For the text-containing cell, return its midpoint in [X, Y] coordinate format. 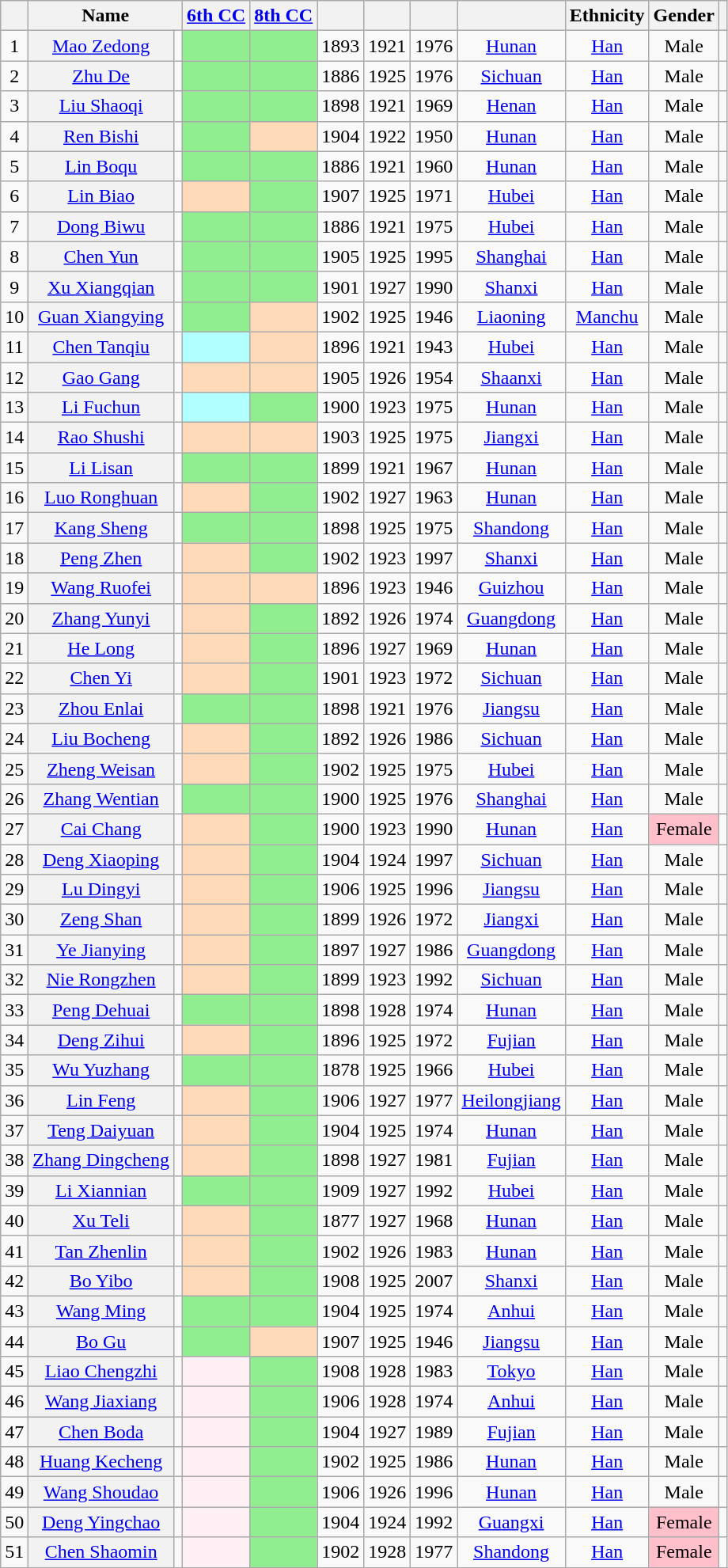
1967 [434, 468]
Zheng Weisan [101, 769]
Bo Yibo [101, 1281]
8th CC [283, 16]
13 [14, 408]
Teng Daiyuan [101, 1130]
Zeng Shan [101, 920]
Zhang Dingcheng [101, 1160]
31 [14, 950]
1968 [434, 1221]
23 [14, 708]
He Long [101, 648]
24 [14, 738]
50 [14, 1522]
1 [14, 46]
5 [14, 166]
Gao Gang [101, 378]
Lu Dingyi [101, 890]
4 [14, 136]
Cai Chang [101, 829]
Chen Tanqiu [101, 347]
15 [14, 468]
Kang Sheng [101, 528]
48 [14, 1462]
8 [14, 256]
Gender [684, 16]
40 [14, 1221]
44 [14, 1342]
Wu Yuzhang [101, 1070]
26 [14, 799]
29 [14, 890]
Guan Xiangying [101, 317]
Deng Yingchao [101, 1522]
42 [14, 1281]
Bo Gu [101, 1342]
1897 [340, 950]
1950 [434, 136]
1878 [340, 1070]
Wang Ruofei [101, 588]
36 [14, 1100]
33 [14, 1010]
Xu Teli [101, 1221]
Name [106, 16]
1960 [434, 166]
Henan [511, 106]
38 [14, 1160]
Peng Dehuai [101, 1010]
Luo Ronghuan [101, 498]
Li Fuchun [101, 408]
Nie Rongzhen [101, 980]
9 [14, 287]
1963 [434, 498]
Mao Zedong [101, 46]
Liaoning [511, 317]
45 [14, 1372]
18 [14, 558]
19 [14, 588]
Ye Jianying [101, 950]
Chen Boda [101, 1432]
14 [14, 438]
Ethnicity [607, 16]
10 [14, 317]
46 [14, 1402]
Chen Yun [101, 256]
Heilongjiang [511, 1100]
1943 [434, 347]
Shaanxi [511, 378]
Lin Boqu [101, 166]
1893 [340, 46]
Deng Xiaoping [101, 859]
2 [14, 76]
Wang Shoudao [101, 1492]
Li Xiannian [101, 1190]
Manchu [607, 317]
12 [14, 378]
Li Lisan [101, 468]
16 [14, 498]
1989 [434, 1432]
Zhang Yunyi [101, 618]
22 [14, 678]
Xu Xiangqian [101, 287]
11 [14, 347]
Deng Zihui [101, 1040]
Liu Shaoqi [101, 106]
49 [14, 1492]
Wang Jiaxiang [101, 1402]
25 [14, 769]
27 [14, 829]
Rao Shushi [101, 438]
34 [14, 1040]
Wang Ming [101, 1311]
2007 [434, 1281]
Guangxi [511, 1522]
1981 [434, 1160]
Huang Kecheng [101, 1462]
28 [14, 859]
37 [14, 1130]
1954 [434, 378]
32 [14, 980]
21 [14, 648]
Zhou Enlai [101, 708]
30 [14, 920]
6th CC [217, 16]
43 [14, 1311]
7 [14, 226]
Liao Chengzhi [101, 1372]
41 [14, 1251]
20 [14, 618]
17 [14, 528]
Tokyo [511, 1372]
6 [14, 196]
3 [14, 106]
1995 [434, 256]
Lin Biao [101, 196]
Chen Shaomin [101, 1552]
1903 [340, 438]
Chen Yi [101, 678]
Liu Bocheng [101, 738]
Ren Bishi [101, 136]
Guizhou [511, 588]
1971 [434, 196]
1909 [340, 1190]
Tan Zhenlin [101, 1251]
Zhang Wentian [101, 799]
39 [14, 1190]
1877 [340, 1221]
51 [14, 1552]
Zhu De [101, 76]
Peng Zhen [101, 558]
Dong Biwu [101, 226]
47 [14, 1432]
Lin Feng [101, 1100]
35 [14, 1070]
1966 [434, 1070]
1922 [388, 136]
